Return [X, Y] of the center of cell containing provided text 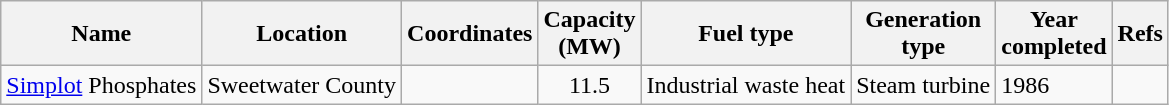
Steam turbine [924, 85]
1986 [1054, 85]
Sweetwater County [302, 85]
Location [302, 34]
Yearcompleted [1054, 34]
Fuel type [746, 34]
Capacity(MW) [590, 34]
Simplot Phosphates [102, 85]
Generationtype [924, 34]
11.5 [590, 85]
Industrial waste heat [746, 85]
Refs [1140, 34]
Name [102, 34]
Coordinates [470, 34]
